Determine the (X, Y) coordinate at the center of the cell enclosing the given text.  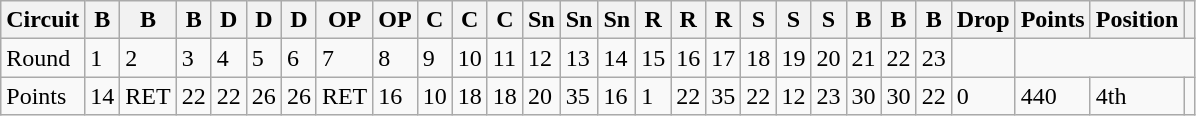
7 (344, 58)
4th (1137, 96)
6 (298, 58)
Position (1137, 20)
Drop (983, 20)
Round (43, 58)
9 (434, 58)
15 (654, 58)
8 (395, 58)
13 (579, 58)
0 (983, 96)
440 (1052, 96)
Circuit (43, 20)
2 (148, 58)
19 (794, 58)
5 (264, 58)
17 (724, 58)
4 (228, 58)
21 (864, 58)
3 (194, 58)
11 (504, 58)
